Search for the cell housing the specified text and yield its (x, y) center coordinate. 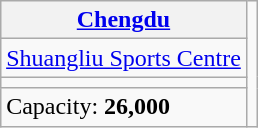
Chengdu (124, 20)
Shuangliu Sports Centre (124, 58)
Capacity: 26,000 (124, 107)
